Search for the cell housing the specified text and yield its [x, y] center coordinate. 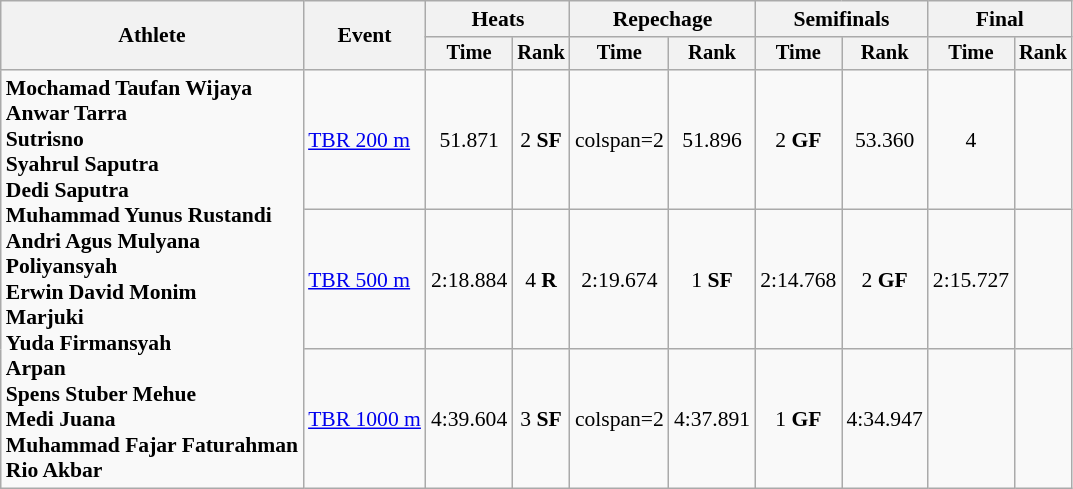
4:37.891 [712, 418]
2:19.674 [620, 280]
2 SF [541, 140]
Semifinals [842, 19]
TBR 500 m [364, 280]
2:18.884 [469, 280]
Athlete [152, 36]
4:34.947 [885, 418]
Heats [498, 19]
4 [971, 140]
51.871 [469, 140]
TBR 200 m [364, 140]
2:14.768 [798, 280]
Final [1000, 19]
1 SF [712, 280]
Repechage [662, 19]
1 GF [798, 418]
TBR 1000 m [364, 418]
3 SF [541, 418]
Event [364, 36]
51.896 [712, 140]
4 R [541, 280]
4:39.604 [469, 418]
53.360 [885, 140]
2:15.727 [971, 280]
